Output the (x, y) coordinate of the center of the cell containing the given text.  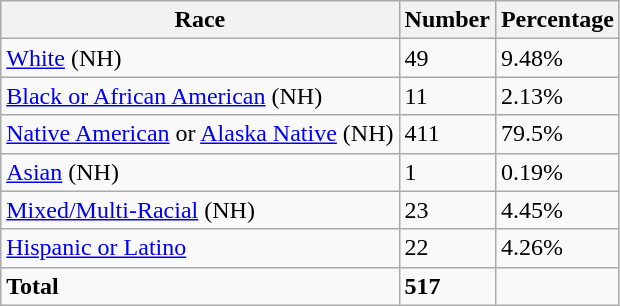
Native American or Alaska Native (NH) (200, 134)
Hispanic or Latino (200, 248)
23 (447, 210)
22 (447, 248)
2.13% (557, 96)
9.48% (557, 58)
517 (447, 286)
4.45% (557, 210)
Mixed/Multi-Racial (NH) (200, 210)
79.5% (557, 134)
4.26% (557, 248)
Asian (NH) (200, 172)
Race (200, 20)
White (NH) (200, 58)
Percentage (557, 20)
11 (447, 96)
49 (447, 58)
411 (447, 134)
Black or African American (NH) (200, 96)
Total (200, 286)
Number (447, 20)
0.19% (557, 172)
1 (447, 172)
